Provide the (X, Y) coordinate of the cell's center where the given text is located.  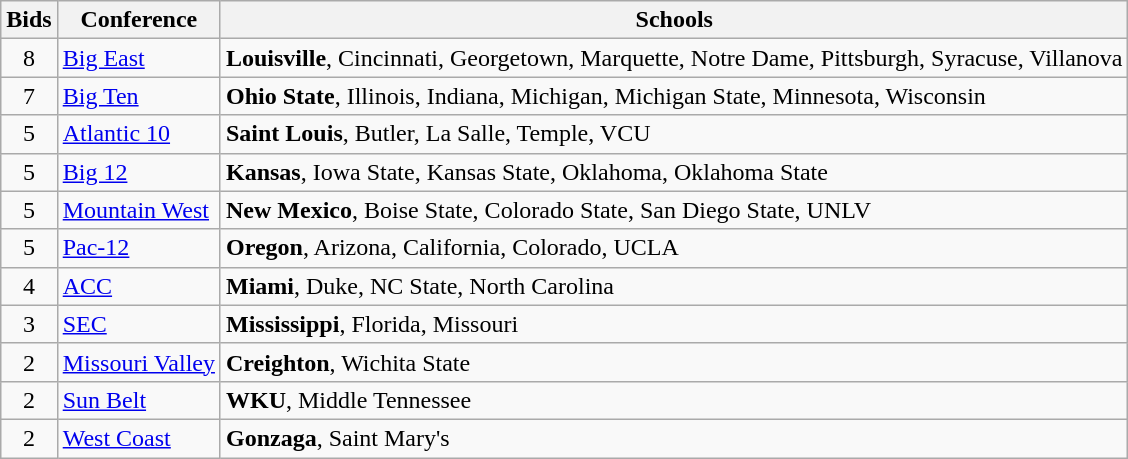
Schools (674, 20)
Sun Belt (138, 400)
8 (29, 58)
7 (29, 96)
Creighton, Wichita State (674, 362)
Kansas, Iowa State, Kansas State, Oklahoma, Oklahoma State (674, 172)
Atlantic 10 (138, 134)
ACC (138, 286)
Pac-12 (138, 248)
Bids (29, 20)
Conference (138, 20)
SEC (138, 324)
West Coast (138, 438)
Saint Louis, Butler, La Salle, Temple, VCU (674, 134)
Big 12 (138, 172)
Louisville, Cincinnati, Georgetown, Marquette, Notre Dame, Pittsburgh, Syracuse, Villanova (674, 58)
Gonzaga, Saint Mary's (674, 438)
Mountain West (138, 210)
WKU, Middle Tennessee (674, 400)
Missouri Valley (138, 362)
Miami, Duke, NC State, North Carolina (674, 286)
Big Ten (138, 96)
Big East (138, 58)
4 (29, 286)
Oregon, Arizona, California, Colorado, UCLA (674, 248)
Mississippi, Florida, Missouri (674, 324)
New Mexico, Boise State, Colorado State, San Diego State, UNLV (674, 210)
Ohio State, Illinois, Indiana, Michigan, Michigan State, Minnesota, Wisconsin (674, 96)
3 (29, 324)
